Locate the cell with the specified text and output its (X, Y) center coordinate. 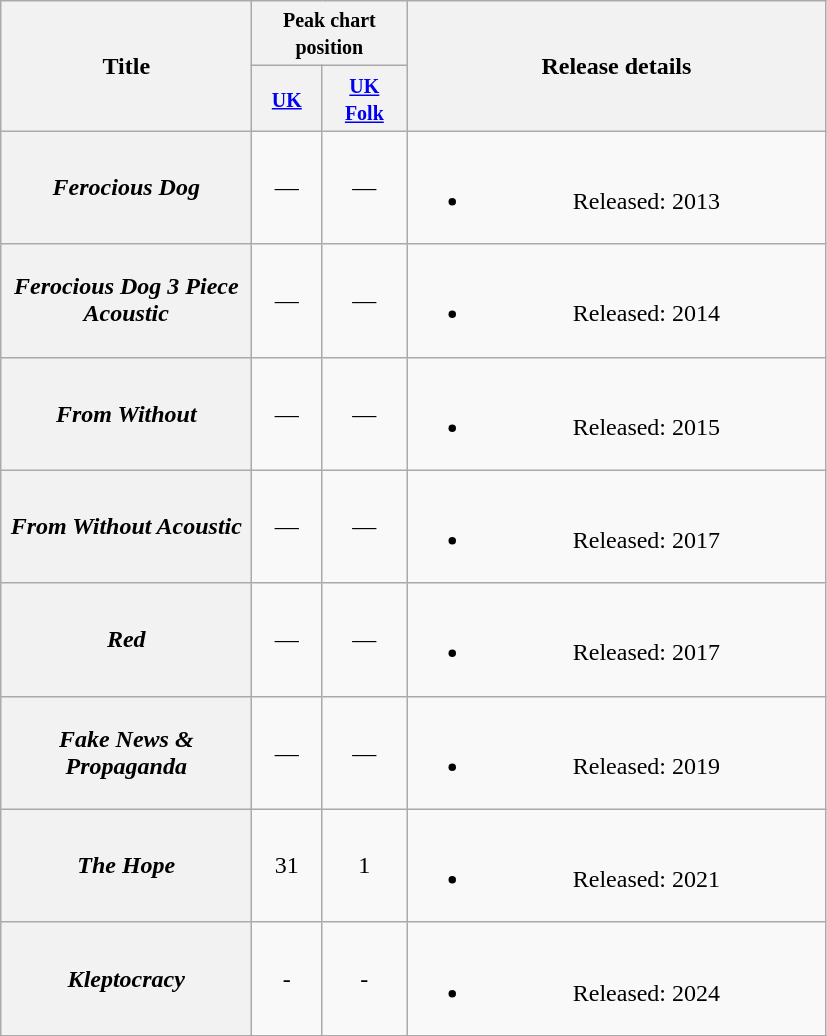
UKFolk (364, 98)
Released: 2013 (616, 188)
Released: 2015 (616, 414)
Red (126, 640)
From Without (126, 414)
Ferocious Dog 3 Piece Acoustic (126, 300)
The Hope (126, 866)
Released: 2021 (616, 866)
UK (287, 98)
1 (364, 866)
Title (126, 66)
Kleptocracy (126, 978)
Released: 2014 (616, 300)
Fake News & Propaganda (126, 752)
Ferocious Dog (126, 188)
Release details (616, 66)
31 (287, 866)
Peak chartposition (330, 34)
Released: 2024 (616, 978)
From Without Acoustic (126, 526)
Released: 2019 (616, 752)
